Pinpoint the cell where the given text exists, returning its [X, Y] midpoint coordinate. 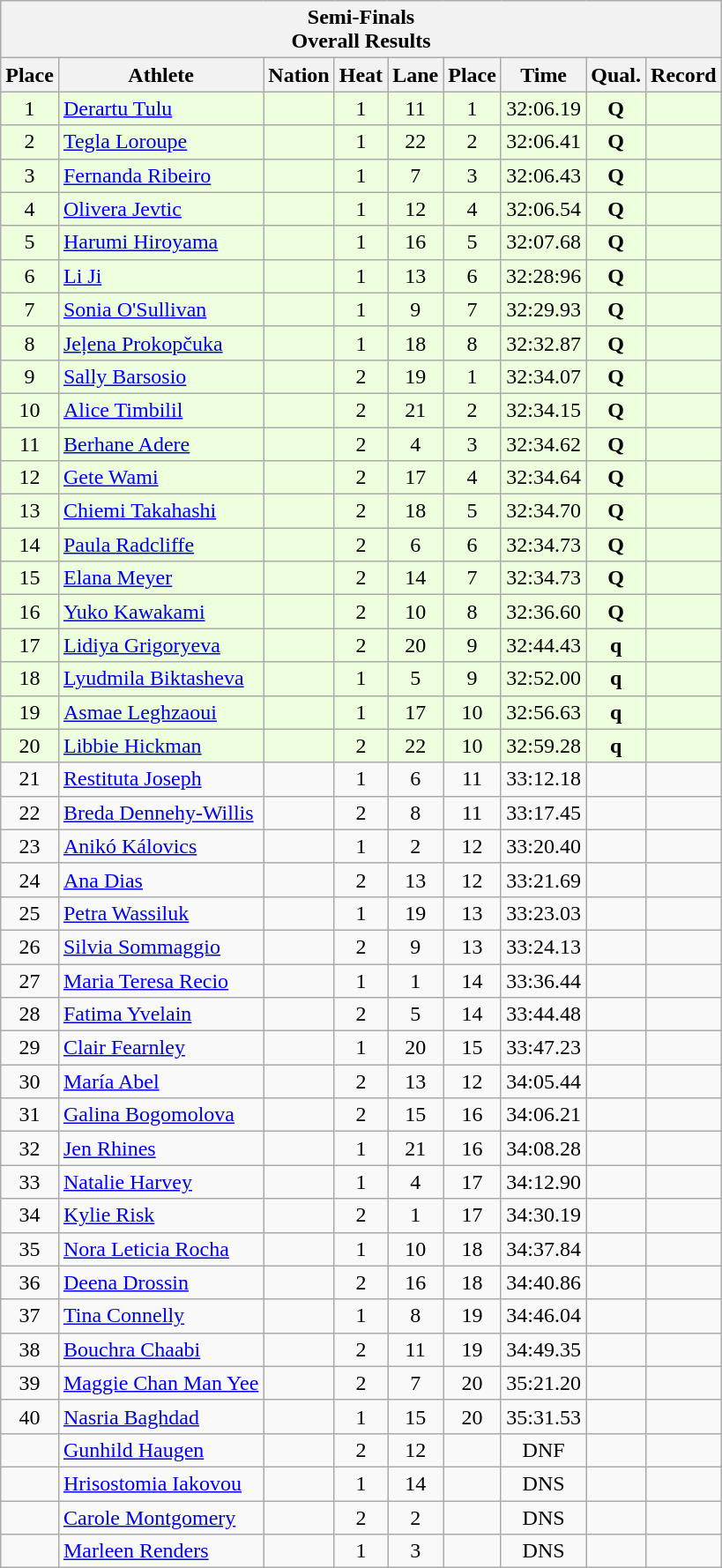
34:30.19 [543, 1215]
Olivera Jevtic [160, 209]
35:31.53 [543, 1416]
Record [684, 75]
34:06.21 [543, 1115]
35:21.20 [543, 1383]
33:21.69 [543, 880]
Athlete [160, 75]
34:08.28 [543, 1148]
33:47.23 [543, 1048]
33:17.45 [543, 813]
32:06.41 [543, 142]
Li Ji [160, 276]
32:06.19 [543, 108]
Harumi Hiroyama [160, 242]
40 [30, 1416]
Sally Barsosio [160, 376]
Fernanda Ribeiro [160, 175]
Nation [299, 75]
36 [30, 1282]
Gunhild Haugen [160, 1450]
Alice Timbilil [160, 410]
Carole Montgomery [160, 1517]
Ana Dias [160, 880]
33 [30, 1182]
Clair Fearnley [160, 1048]
Sonia O'Sullivan [160, 309]
38 [30, 1349]
Lane [416, 75]
32:34.15 [543, 410]
31 [30, 1115]
33:44.48 [543, 1014]
33:12.18 [543, 779]
32:34.70 [543, 511]
32:28:96 [543, 276]
33:20.40 [543, 846]
33:36.44 [543, 981]
DNF [543, 1450]
Fatima Yvelain [160, 1014]
26 [30, 947]
34:49.35 [543, 1349]
Breda Dennehy-Willis [160, 813]
32:06.43 [543, 175]
Nasria Baghdad [160, 1416]
Heat [361, 75]
32:59.28 [543, 746]
32:34.62 [543, 443]
Petra Wassiluk [160, 913]
Anikó Kálovics [160, 846]
Paula Radcliffe [160, 545]
32:34.07 [543, 376]
Tina Connelly [160, 1316]
Qual. [616, 75]
28 [30, 1014]
Marleen Renders [160, 1551]
Asmae Leghzaoui [160, 712]
32:52.00 [543, 679]
Libbie Hickman [160, 746]
34:37.84 [543, 1249]
Galina Bogomolova [160, 1115]
25 [30, 913]
32:56.63 [543, 712]
32:34.64 [543, 478]
Maria Teresa Recio [160, 981]
24 [30, 880]
Derartu Tulu [160, 108]
Jen Rhines [160, 1148]
Tegla Loroupe [160, 142]
23 [30, 846]
32:07.68 [543, 242]
34:46.04 [543, 1316]
Hrisostomia Iakovou [160, 1483]
34:05.44 [543, 1081]
32:06.54 [543, 209]
María Abel [160, 1081]
Yuko Kawakami [160, 612]
33:24.13 [543, 947]
34 [30, 1215]
Maggie Chan Man Yee [160, 1383]
33:23.03 [543, 913]
Nora Leticia Rocha [160, 1249]
Semi-Finals Overall Results [361, 30]
32:44.43 [543, 645]
Chiemi Takahashi [160, 511]
Silvia Sommaggio [160, 947]
Elana Meyer [160, 578]
32:29.93 [543, 309]
Natalie Harvey [160, 1182]
34:12.90 [543, 1182]
27 [30, 981]
Gete Wami [160, 478]
Jeļena Prokopčuka [160, 343]
Bouchra Chaabi [160, 1349]
Kylie Risk [160, 1215]
Time [543, 75]
32:36.60 [543, 612]
32 [30, 1148]
Restituta Joseph [160, 779]
32:32.87 [543, 343]
Deena Drossin [160, 1282]
37 [30, 1316]
39 [30, 1383]
Lyudmila Biktasheva [160, 679]
35 [30, 1249]
Berhane Adere [160, 443]
Lidiya Grigoryeva [160, 645]
30 [30, 1081]
29 [30, 1048]
34:40.86 [543, 1282]
